Detect which cell encompasses the target text, then output its [X, Y] center coordinate. 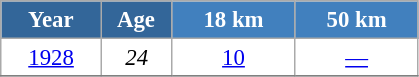
50 km [356, 20]
10 [234, 58]
18 km [234, 20]
24 [136, 58]
1928 [52, 58]
Year [52, 20]
Age [136, 20]
— [356, 58]
